From the cell containing the given text, extract its center point as (X, Y) coordinate. 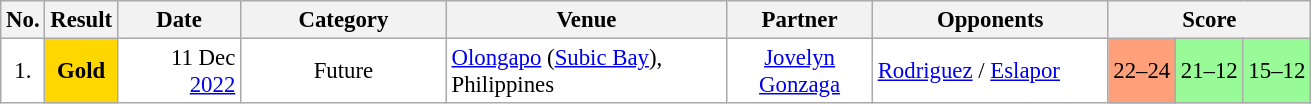
Olongapo (Subic Bay), Philippines (586, 72)
Result (82, 20)
Venue (586, 20)
15–12 (1277, 72)
1. (23, 72)
Gold (82, 72)
Category (344, 20)
Score (1210, 20)
11 Dec 2022 (178, 72)
22–24 (1142, 72)
Partner (800, 20)
Future (344, 72)
21–12 (1210, 72)
No. (23, 20)
Date (178, 20)
Rodriguez / Eslapor (990, 72)
Opponents (990, 20)
Jovelyn Gonzaga (800, 72)
